From the cell containing the given text, extract its center point as (X, Y) coordinate. 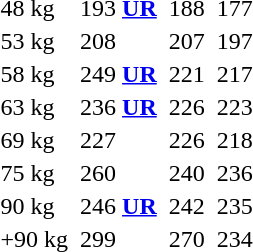
249 UR (119, 74)
221 (186, 74)
208 (119, 41)
236 UR (119, 107)
207 (186, 41)
260 (119, 173)
227 (119, 140)
240 (186, 173)
242 (186, 206)
246 UR (119, 206)
